Find where the given text appears and provide that cell's center as (X, Y) coordinate. 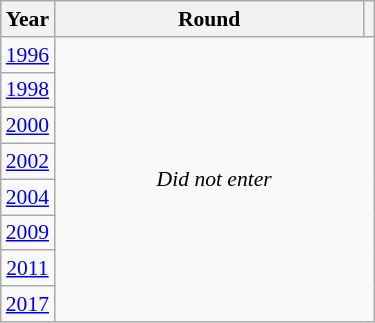
2011 (28, 269)
2004 (28, 197)
1996 (28, 55)
Round (209, 19)
2002 (28, 162)
Did not enter (214, 180)
2009 (28, 233)
1998 (28, 90)
2017 (28, 304)
Year (28, 19)
2000 (28, 126)
